Find where the given text appears and provide that cell's center as (x, y) coordinate. 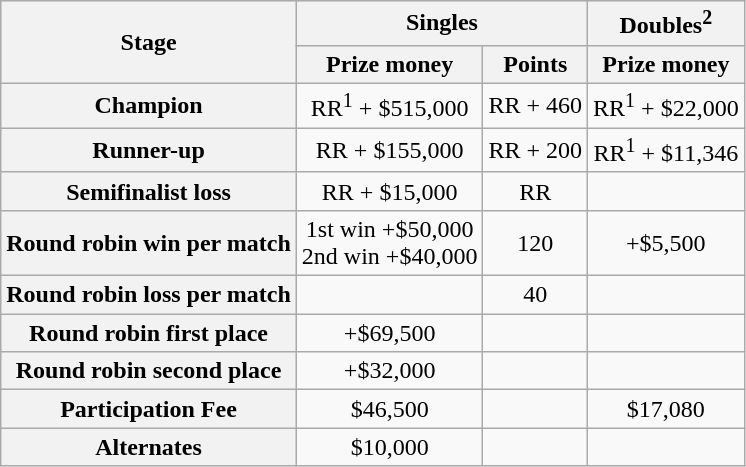
Singles (442, 24)
Alternates (149, 447)
RR1 + $11,346 (666, 150)
RR1 + $515,000 (390, 106)
$46,500 (390, 409)
RR + $15,000 (390, 191)
Round robin first place (149, 333)
RR (536, 191)
RR + 460 (536, 106)
Round robin win per match (149, 244)
Champion (149, 106)
+$69,500 (390, 333)
+$5,500 (666, 244)
RR1 + $22,000 (666, 106)
Round robin loss per match (149, 295)
Runner-up (149, 150)
1st win +$50,0002nd win +$40,000 (390, 244)
Semifinalist loss (149, 191)
120 (536, 244)
+$32,000 (390, 371)
$10,000 (390, 447)
Doubles2 (666, 24)
$17,080 (666, 409)
Points (536, 64)
RR + 200 (536, 150)
40 (536, 295)
RR + $155,000 (390, 150)
Stage (149, 42)
Round robin second place (149, 371)
Participation Fee (149, 409)
